Scan for the cell matching the given text and deliver its [X, Y] coordinate at center. 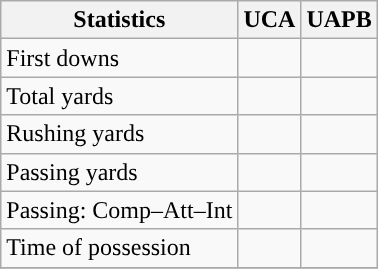
UCA [270, 20]
Statistics [120, 20]
Rushing yards [120, 134]
Passing: Comp–Att–Int [120, 210]
Passing yards [120, 172]
Total yards [120, 96]
UAPB [339, 20]
Time of possession [120, 248]
First downs [120, 58]
